For the text-containing cell, return its midpoint in [X, Y] coordinate format. 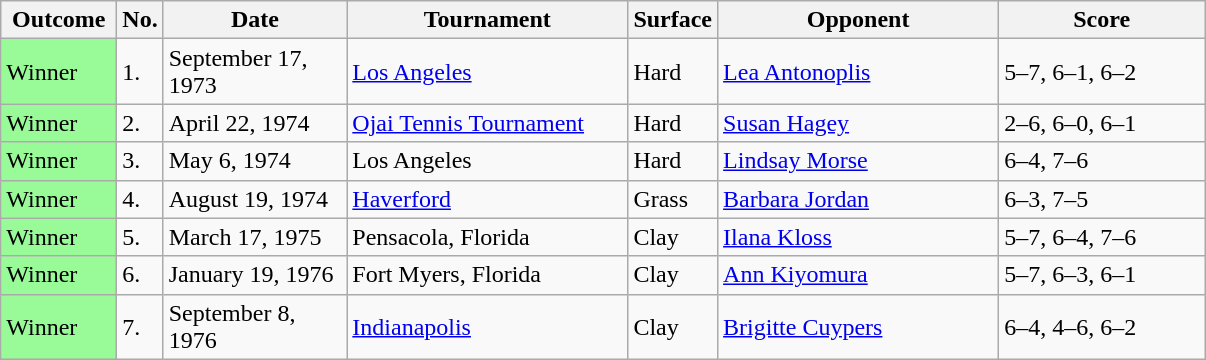
7. [140, 326]
Date [255, 20]
2. [140, 123]
Surface [673, 20]
Brigitte Cuypers [858, 326]
Fort Myers, Florida [488, 275]
Ann Kiyomura [858, 275]
Ojai Tennis Tournament [488, 123]
Barbara Jordan [858, 199]
May 6, 1974 [255, 161]
4. [140, 199]
6–4, 4–6, 6–2 [1102, 326]
Lea Antonoplis [858, 72]
August 19, 1974 [255, 199]
April 22, 1974 [255, 123]
6. [140, 275]
5. [140, 237]
March 17, 1975 [255, 237]
Tournament [488, 20]
Susan Hagey [858, 123]
5–7, 6–3, 6–1 [1102, 275]
5–7, 6–4, 7–6 [1102, 237]
Outcome [59, 20]
5–7, 6–1, 6–2 [1102, 72]
September 8, 1976 [255, 326]
6–3, 7–5 [1102, 199]
6–4, 7–6 [1102, 161]
2–6, 6–0, 6–1 [1102, 123]
Opponent [858, 20]
Grass [673, 199]
Indianapolis [488, 326]
Ilana Kloss [858, 237]
3. [140, 161]
January 19, 1976 [255, 275]
No. [140, 20]
Haverford [488, 199]
Score [1102, 20]
September 17, 1973 [255, 72]
Lindsay Morse [858, 161]
1. [140, 72]
Pensacola, Florida [488, 237]
